Output the (X, Y) coordinate of the center of the cell containing the given text.  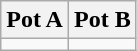
Pot B (102, 20)
Pot A (35, 20)
